For the text-containing cell, return its midpoint in (x, y) coordinate format. 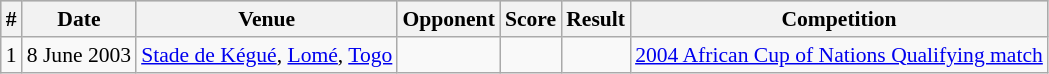
Result (596, 19)
Opponent (448, 19)
2004 African Cup of Nations Qualifying match (839, 55)
8 June 2003 (79, 55)
Competition (839, 19)
# (12, 19)
Date (79, 19)
1 (12, 55)
Venue (266, 19)
Score (530, 19)
Stade de Kégué, Lomé, Togo (266, 55)
